Extract the (x, y) coordinate from the center of the cell holding the provided text.  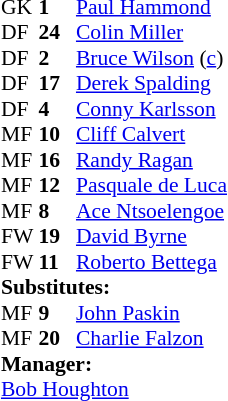
10 (57, 135)
17 (57, 83)
Substitutes: (114, 287)
19 (57, 237)
David Byrne (152, 237)
24 (57, 33)
11 (57, 262)
Derek Spalding (152, 83)
12 (57, 185)
2 (57, 58)
Roberto Bettega (152, 262)
Randy Ragan (152, 160)
16 (57, 160)
Conny Karlsson (152, 109)
Charlie Falzon (152, 339)
John Paskin (152, 313)
Pasquale de Luca (152, 185)
Cliff Calvert (152, 135)
Manager: (114, 364)
8 (57, 211)
Ace Ntsoelengoe (152, 211)
9 (57, 313)
4 (57, 109)
20 (57, 339)
Bruce Wilson (c) (152, 58)
Colin Miller (152, 33)
